From the cell containing the given text, extract its center point as [X, Y] coordinate. 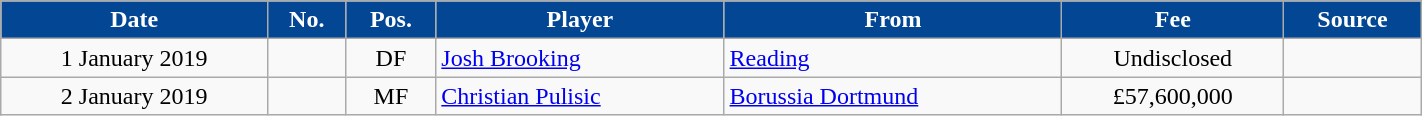
No. [307, 20]
1 January 2019 [134, 58]
Player [580, 20]
Christian Pulisic [580, 96]
Source [1353, 20]
Fee [1173, 20]
DF [391, 58]
Pos. [391, 20]
£57,600,000 [1173, 96]
Borussia Dortmund [893, 96]
From [893, 20]
Reading [893, 58]
2 January 2019 [134, 96]
Josh Brooking [580, 58]
Undisclosed [1173, 58]
MF [391, 96]
Date [134, 20]
